Capture the cell that displays the provided text and extract its [X, Y] central coordinate. 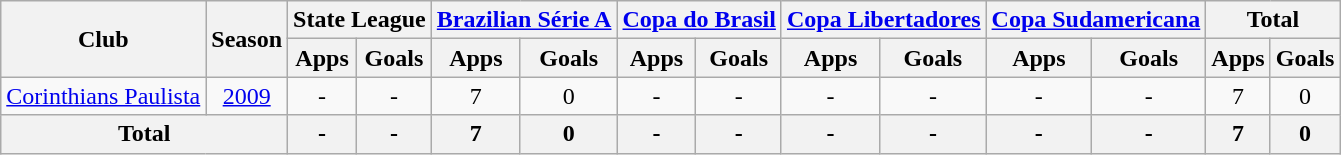
Season [247, 39]
Copa Sudamericana [1096, 20]
Brazilian Série A [524, 20]
Copa do Brasil [699, 20]
State League [360, 20]
Copa Libertadores [884, 20]
Corinthians Paulista [104, 96]
2009 [247, 96]
Club [104, 39]
